Identify which cell holds the provided text, then report its (X, Y) central coordinate. 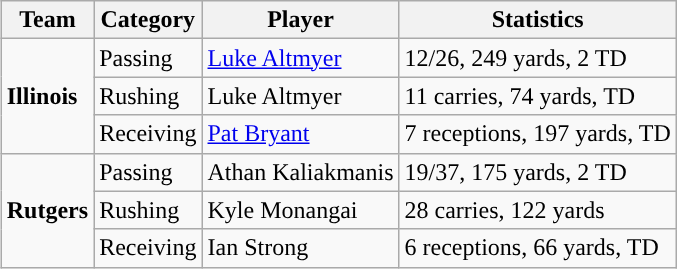
Pat Bryant (300, 134)
Ian Strong (300, 248)
6 receptions, 66 yards, TD (538, 248)
Athan Kaliakmanis (300, 172)
Statistics (538, 20)
28 carries, 122 yards (538, 210)
Kyle Monangai (300, 210)
Category (148, 20)
11 carries, 74 yards, TD (538, 96)
Illinois (47, 96)
Team (47, 20)
19/37, 175 yards, 2 TD (538, 172)
Player (300, 20)
7 receptions, 197 yards, TD (538, 134)
12/26, 249 yards, 2 TD (538, 58)
Rutgers (47, 210)
